Provide the [x, y] coordinate of the cell's center where the given text is located.  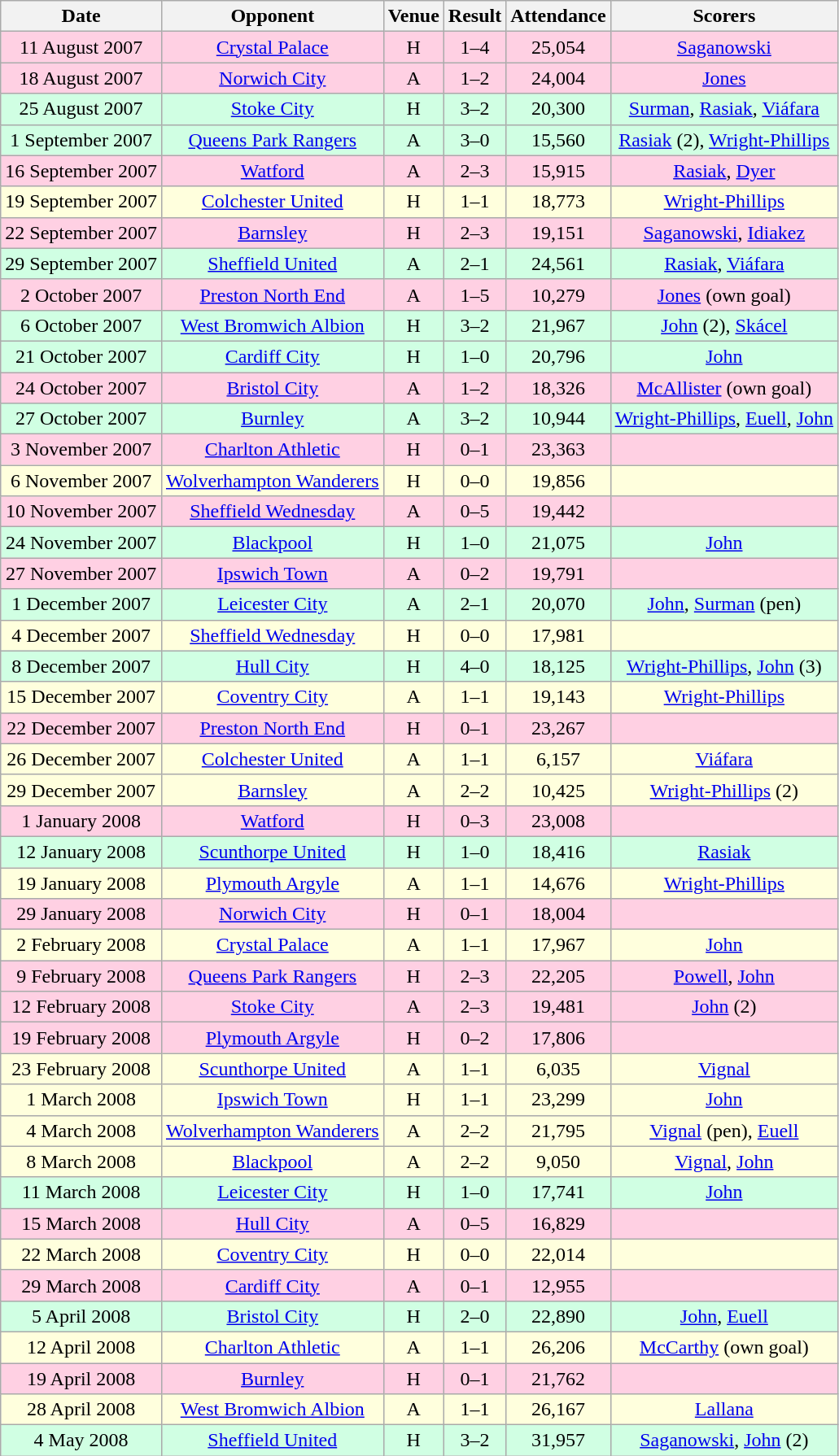
26 December 2007 [81, 759]
19,856 [558, 481]
23,267 [558, 728]
Surman, Rasiak, Viáfara [724, 109]
2 October 2007 [81, 294]
21,075 [558, 543]
1 January 2008 [81, 821]
1–5 [474, 294]
31,957 [558, 1441]
15,915 [558, 171]
22 March 2008 [81, 1254]
Jones (own goal) [724, 294]
19,143 [558, 697]
Attendance [558, 16]
Scorers [724, 16]
0–3 [474, 821]
2 February 2008 [81, 945]
22,890 [558, 1316]
21 October 2007 [81, 356]
27 November 2007 [81, 573]
22,205 [558, 976]
22,014 [558, 1254]
11 August 2007 [81, 47]
Wright-Phillips, Euell, John [724, 419]
19,442 [558, 512]
23 February 2008 [81, 1069]
Vignal [724, 1069]
27 October 2007 [81, 419]
29 March 2008 [81, 1285]
9,050 [558, 1162]
Saganowski, Idiakez [724, 233]
19,791 [558, 573]
12 April 2008 [81, 1347]
10,944 [558, 419]
19 April 2008 [81, 1379]
John (2) [724, 1007]
15 March 2008 [81, 1223]
Wright-Phillips, John (3) [724, 666]
18,326 [558, 388]
16,829 [558, 1223]
8 December 2007 [81, 666]
8 March 2008 [81, 1162]
John, Surman (pen) [724, 604]
26,167 [558, 1410]
John (2), Skácel [724, 325]
19 January 2008 [81, 883]
Venue [413, 16]
17,806 [558, 1038]
Powell, John [724, 976]
Rasiak, Dyer [724, 171]
28 April 2008 [81, 1410]
18,773 [558, 202]
4 December 2007 [81, 635]
15,560 [558, 140]
10,425 [558, 790]
9 February 2008 [81, 976]
6,035 [558, 1069]
4–0 [474, 666]
Result [474, 16]
11 March 2008 [81, 1192]
Rasiak, Viáfara [724, 264]
24 November 2007 [81, 543]
McAllister (own goal) [724, 388]
Opponent [272, 16]
1 September 2007 [81, 140]
22 September 2007 [81, 233]
18,125 [558, 666]
12 January 2008 [81, 852]
18,416 [558, 852]
4 May 2008 [81, 1441]
17,741 [558, 1192]
6 November 2007 [81, 481]
18 August 2007 [81, 78]
24 October 2007 [81, 388]
17,967 [558, 945]
21,967 [558, 325]
19,151 [558, 233]
20,796 [558, 356]
McCarthy (own goal) [724, 1347]
1 December 2007 [81, 604]
Saganowski, John (2) [724, 1441]
Wright-Phillips (2) [724, 790]
12,955 [558, 1285]
Viáfara [724, 759]
14,676 [558, 883]
10 November 2007 [81, 512]
5 April 2008 [81, 1316]
23,008 [558, 821]
1–4 [474, 47]
29 January 2008 [81, 914]
Lallana [724, 1410]
6,157 [558, 759]
22 December 2007 [81, 728]
25 August 2007 [81, 109]
23,299 [558, 1100]
Rasiak [724, 852]
4 March 2008 [81, 1131]
Rasiak (2), Wright-Phillips [724, 140]
Vignal, John [724, 1162]
3–0 [474, 140]
29 September 2007 [81, 264]
2–0 [474, 1316]
26,206 [558, 1347]
21,762 [558, 1379]
Date [81, 16]
20,300 [558, 109]
12 February 2008 [81, 1007]
1 March 2008 [81, 1100]
16 September 2007 [81, 171]
10,279 [558, 294]
19 September 2007 [81, 202]
19,481 [558, 1007]
3 November 2007 [81, 450]
17,981 [558, 635]
Saganowski [724, 47]
21,795 [558, 1131]
15 December 2007 [81, 697]
25,054 [558, 47]
6 October 2007 [81, 325]
Vignal (pen), Euell [724, 1131]
19 February 2008 [81, 1038]
20,070 [558, 604]
Jones [724, 78]
24,004 [558, 78]
18,004 [558, 914]
29 December 2007 [81, 790]
23,363 [558, 450]
24,561 [558, 264]
John, Euell [724, 1316]
